Return (X, Y) of the center of cell containing provided text 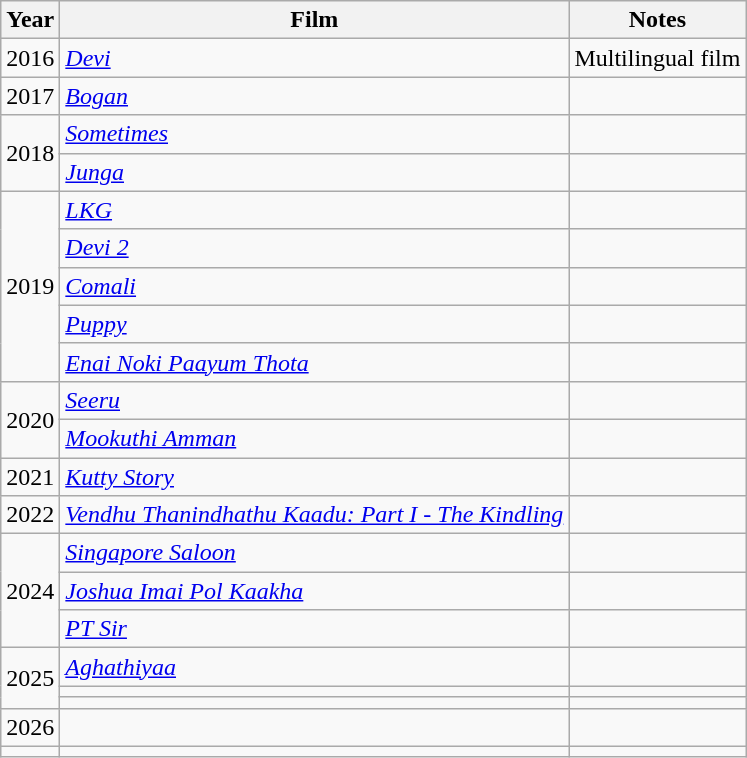
2017 (30, 96)
2026 (30, 727)
2016 (30, 58)
2024 (30, 591)
PT Sir (314, 629)
Comali (314, 286)
Multilingual film (658, 58)
Sometimes (314, 134)
Devi (314, 58)
Notes (658, 20)
Year (30, 20)
2022 (30, 515)
Vendhu Thanindhathu Kaadu: Part I - The Kindling (314, 515)
2025 (30, 678)
Bogan (314, 96)
Devi 2 (314, 248)
Joshua Imai Pol Kaakha (314, 591)
Puppy (314, 324)
Kutty Story (314, 477)
Aghathiyaa (314, 667)
2018 (30, 153)
Junga (314, 172)
2021 (30, 477)
2020 (30, 419)
LKG (314, 210)
Mookuthi Amman (314, 438)
Enai Noki Paayum Thota (314, 362)
Seeru (314, 400)
Singapore Saloon (314, 553)
2019 (30, 286)
Film (314, 20)
